Locate the cell with the specified text and output its (X, Y) center coordinate. 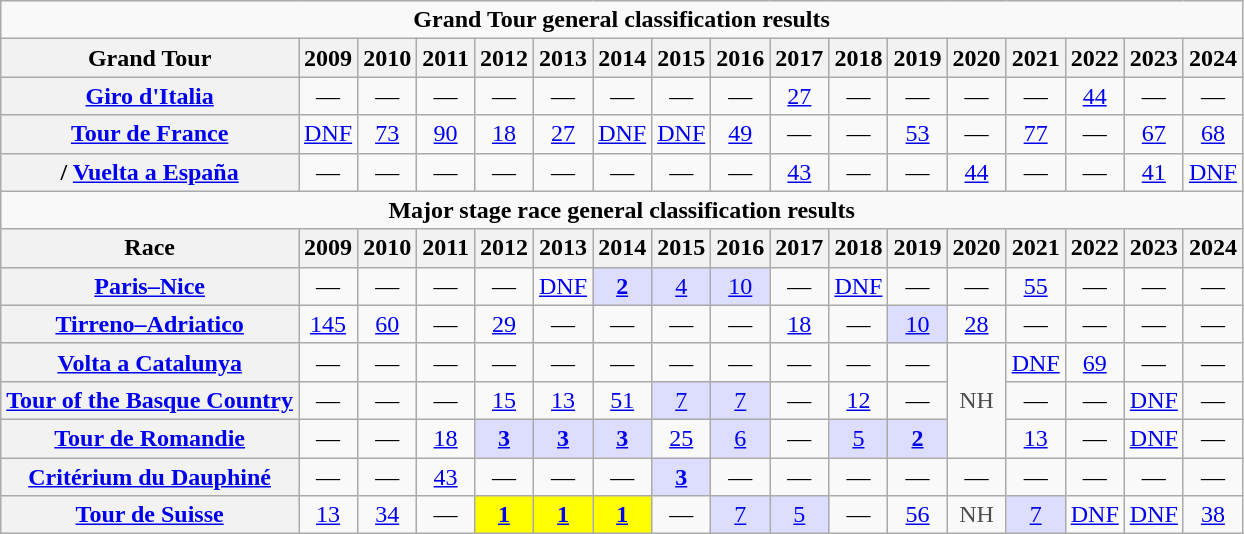
15 (504, 400)
25 (682, 438)
Tour de France (150, 134)
6 (740, 438)
69 (1094, 362)
73 (388, 134)
28 (976, 324)
55 (1036, 286)
34 (388, 515)
67 (1154, 134)
145 (328, 324)
51 (622, 400)
Giro d'Italia (150, 96)
/ Vuelta a España (150, 172)
Race (150, 248)
Paris–Nice (150, 286)
56 (918, 515)
53 (918, 134)
60 (388, 324)
Tirreno–Adriatico (150, 324)
41 (1154, 172)
77 (1036, 134)
Critérium du Dauphiné (150, 477)
68 (1212, 134)
4 (682, 286)
90 (446, 134)
38 (1212, 515)
Tour de Suisse (150, 515)
Major stage race general classification results (622, 210)
Volta a Catalunya (150, 362)
29 (504, 324)
Tour of the Basque Country (150, 400)
Tour de Romandie (150, 438)
49 (740, 134)
Grand Tour (150, 58)
Grand Tour general classification results (622, 20)
12 (858, 400)
